Find where the given text appears and provide that cell's center as (x, y) coordinate. 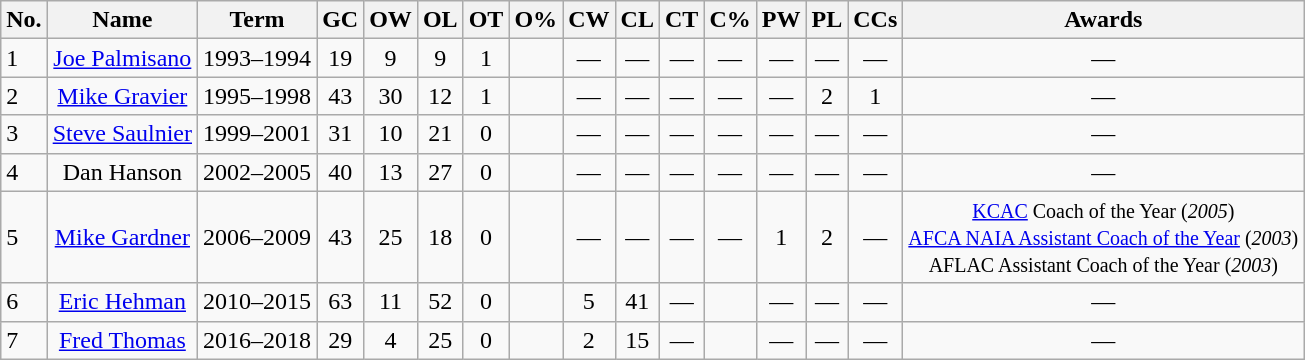
PL (827, 20)
31 (340, 134)
GC (340, 20)
OW (391, 20)
30 (391, 96)
Mike Gravier (122, 96)
21 (440, 134)
OT (486, 20)
Fred Thomas (122, 340)
O% (536, 20)
2006–2009 (258, 237)
2002–2005 (258, 172)
CT (681, 20)
C% (730, 20)
13 (391, 172)
CL (637, 20)
CW (589, 20)
Mike Gardner (122, 237)
63 (340, 302)
18 (440, 237)
12 (440, 96)
KCAC Coach of the Year (2005)AFCA NAIA Assistant Coach of the Year (2003)AFLAC Assistant Coach of the Year (2003) (1104, 237)
CCs (876, 20)
29 (340, 340)
No. (24, 20)
OL (440, 20)
40 (340, 172)
Eric Hehman (122, 302)
Dan Hanson (122, 172)
Steve Saulnier (122, 134)
2016–2018 (258, 340)
Name (122, 20)
Term (258, 20)
3 (24, 134)
6 (24, 302)
52 (440, 302)
27 (440, 172)
2010–2015 (258, 302)
1995–1998 (258, 96)
Awards (1104, 20)
11 (391, 302)
Joe Palmisano (122, 58)
1993–1994 (258, 58)
19 (340, 58)
15 (637, 340)
1999–2001 (258, 134)
PW (781, 20)
41 (637, 302)
10 (391, 134)
7 (24, 340)
